Find where the given text appears and provide that cell's center as (X, Y) coordinate. 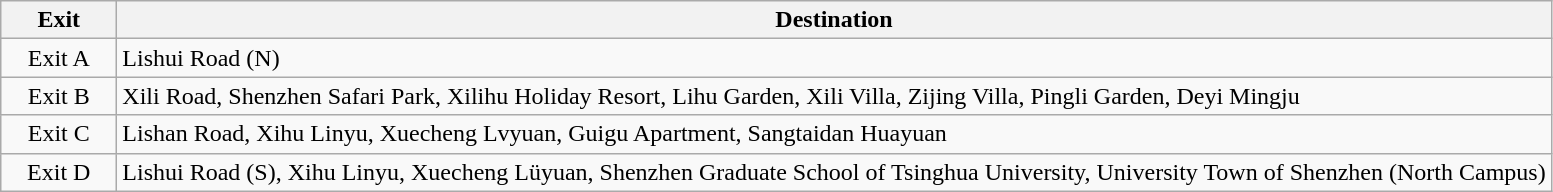
Lishui Road (S), Xihu Linyu, Xuecheng Lüyuan, Shenzhen Graduate School of Tsinghua University, University Town of Shenzhen (North Campus) (834, 172)
Exit C (59, 134)
Lishan Road, Xihu Linyu, Xuecheng Lvyuan, Guigu Apartment, Sangtaidan Huayuan (834, 134)
Xili Road, Shenzhen Safari Park, Xilihu Holiday Resort, Lihu Garden, Xili Villa, Zijing Villa, Pingli Garden, Deyi Mingju (834, 96)
Exit D (59, 172)
Exit (59, 20)
Exit A (59, 58)
Lishui Road (N) (834, 58)
Exit B (59, 96)
Destination (834, 20)
